Find where the given text appears and provide that cell's center as [X, Y] coordinate. 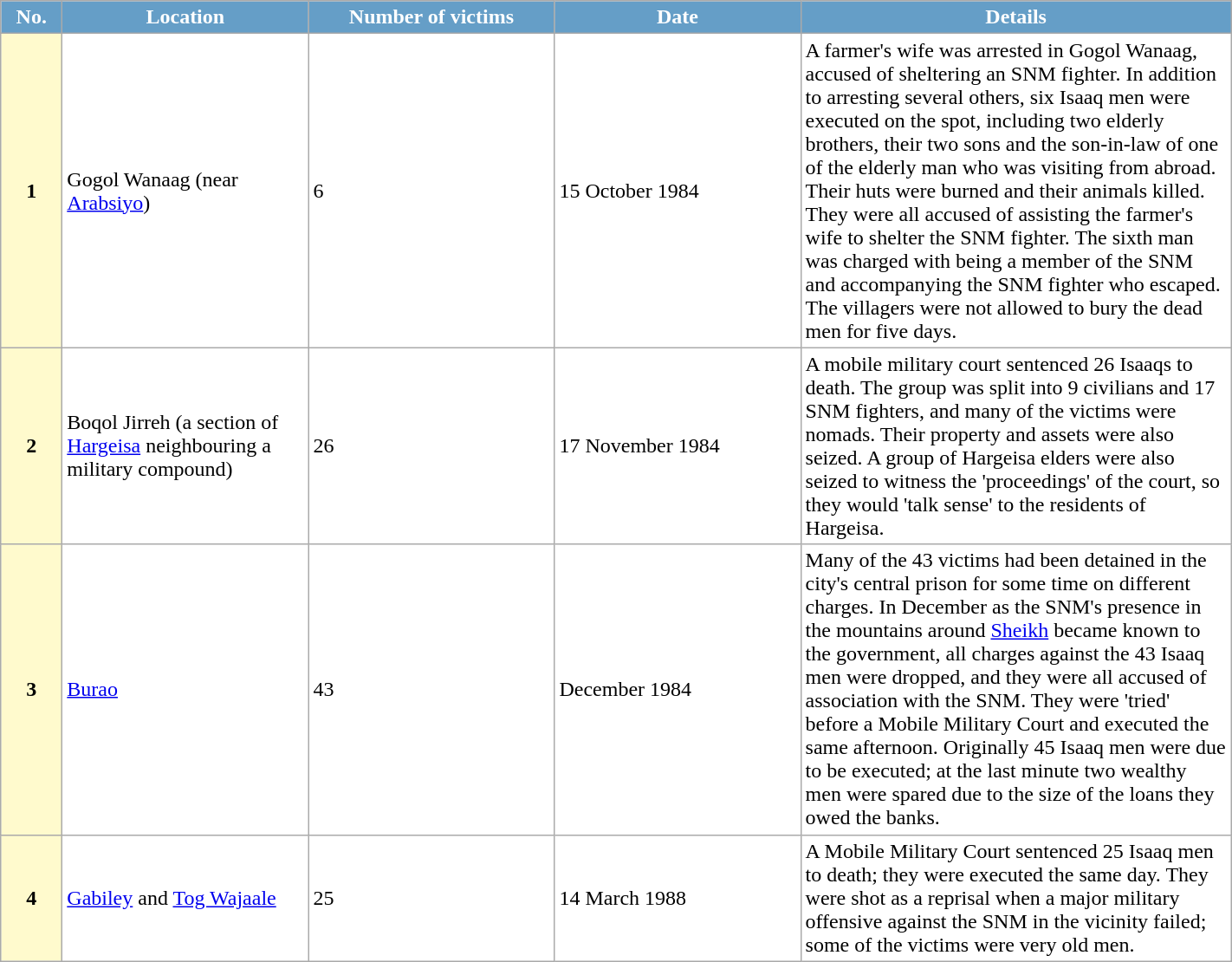
2 [31, 445]
Location [185, 17]
3 [31, 690]
Gogol Wanaag (near Arabsiyo) [185, 191]
Burao [185, 690]
No. [31, 17]
December 1984 [678, 690]
Date [678, 17]
26 [431, 445]
14 March 1988 [678, 898]
43 [431, 690]
17 November 1984 [678, 445]
Details [1015, 17]
Boqol Jirreh (a section of Hargeisa neighbouring a military compound) [185, 445]
1 [31, 191]
6 [431, 191]
15 October 1984 [678, 191]
25 [431, 898]
4 [31, 898]
Number of victims [431, 17]
Gabiley and Tog Wajaale [185, 898]
